For the text-containing cell, return its midpoint in (x, y) coordinate format. 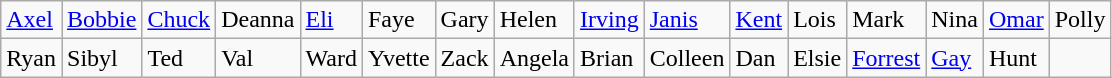
Janis (687, 20)
Nina (955, 20)
Mark (886, 20)
Dan (759, 58)
Hunt (1016, 58)
Sibyl (102, 58)
Irving (609, 20)
Zack (464, 58)
Polly (1080, 20)
Eli (331, 20)
Ward (331, 58)
Gary (464, 20)
Bobbie (102, 20)
Gay (955, 58)
Ryan (32, 58)
Omar (1016, 20)
Axel (32, 20)
Val (258, 58)
Colleen (687, 58)
Ted (179, 58)
Elsie (818, 58)
Forrest (886, 58)
Deanna (258, 20)
Helen (534, 20)
Chuck (179, 20)
Yvette (398, 58)
Brian (609, 58)
Faye (398, 20)
Lois (818, 20)
Angela (534, 58)
Kent (759, 20)
